Detect which cell encompasses the target text, then output its [X, Y] center coordinate. 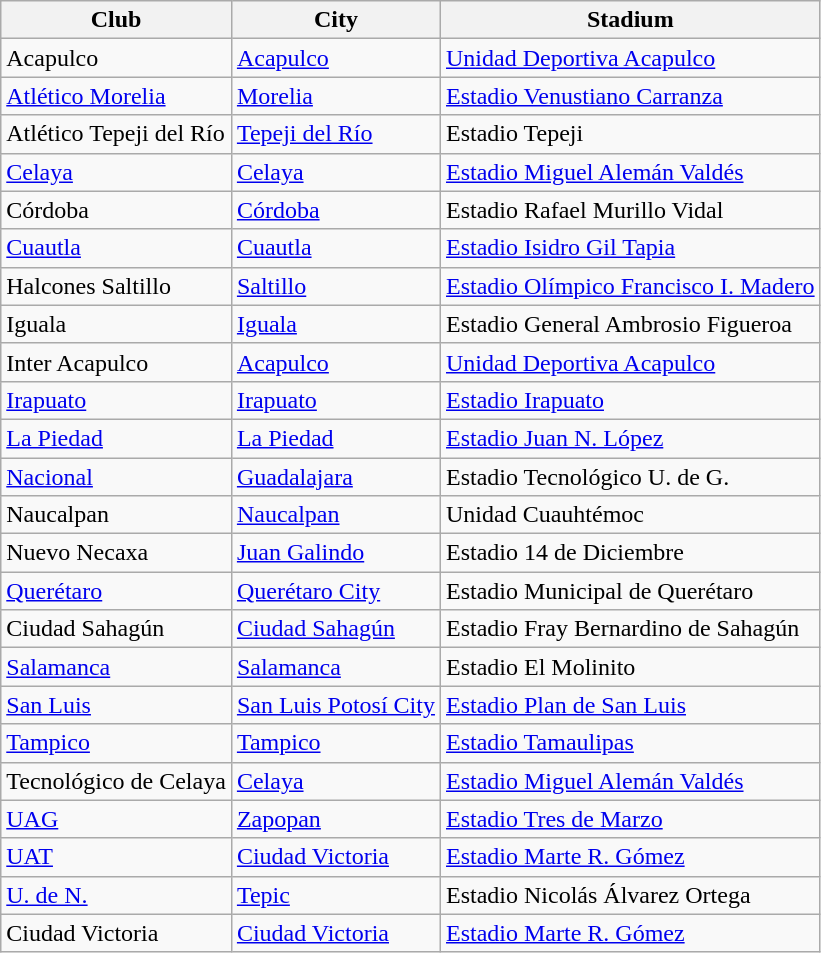
Juan Galindo [336, 553]
Stadium [630, 20]
Club [116, 20]
Estadio Tamaulipas [630, 743]
Estadio 14 de Diciembre [630, 553]
City [336, 20]
Zapopan [336, 819]
Tepic [336, 895]
Halcones Saltillo [116, 286]
UAT [116, 857]
San Luis [116, 705]
Unidad Cuauhtémoc [630, 515]
Atlético Morelia [116, 96]
Inter Acapulco [116, 362]
Saltillo [336, 286]
Estadio Isidro Gil Tapia [630, 248]
Estadio Rafael Murillo Vidal [630, 210]
UAG [116, 819]
Estadio Tecnológico U. de G. [630, 477]
Estadio Olímpico Francisco I. Madero [630, 286]
Querétaro City [336, 591]
Atlético Tepeji del Río [116, 134]
Estadio Tepeji [630, 134]
Estadio Fray Bernardino de Sahagún [630, 629]
Estadio Tres de Marzo [630, 819]
Nuevo Necaxa [116, 553]
Estadio Irapuato [630, 400]
Estadio Juan N. López [630, 438]
Tecnológico de Celaya [116, 781]
U. de N. [116, 895]
Morelia [336, 96]
Nacional [116, 477]
Estadio General Ambrosio Figueroa [630, 324]
Estadio Nicolás Álvarez Ortega [630, 895]
Querétaro [116, 591]
Estadio El Molinito [630, 667]
Estadio Plan de San Luis [630, 705]
Guadalajara [336, 477]
Estadio Municipal de Querétaro [630, 591]
Tepeji del Río [336, 134]
San Luis Potosí City [336, 705]
Estadio Venustiano Carranza [630, 96]
